Output the [X, Y] coordinate of the center of the cell containing the given text.  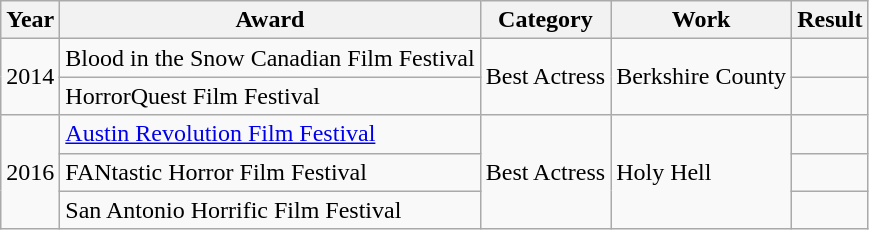
Berkshire County [702, 77]
San Antonio Horrific Film Festival [270, 210]
Blood in the Snow Canadian Film Festival [270, 58]
2016 [30, 172]
HorrorQuest Film Festival [270, 96]
Category [545, 20]
Award [270, 20]
2014 [30, 77]
Holy Hell [702, 172]
Austin Revolution Film Festival [270, 134]
FANtastic Horror Film Festival [270, 172]
Work [702, 20]
Year [30, 20]
Result [830, 20]
